Provide the (X, Y) coordinate of the cell's center where the given text is located.  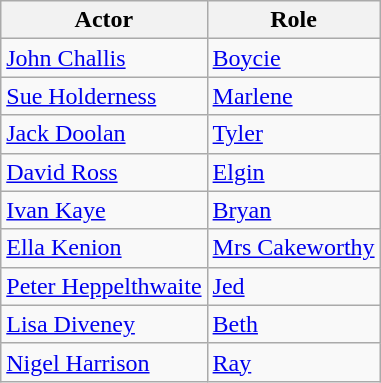
Jed (294, 286)
Actor (104, 20)
Nigel Harrison (104, 362)
Peter Heppelthwaite (104, 286)
Ivan Kaye (104, 210)
Ella Kenion (104, 248)
Beth (294, 324)
Bryan (294, 210)
Mrs Cakeworthy (294, 248)
Sue Holderness (104, 96)
Ray (294, 362)
Marlene (294, 96)
Role (294, 20)
Lisa Diveney (104, 324)
John Challis (104, 58)
Jack Doolan (104, 134)
Elgin (294, 172)
David Ross (104, 172)
Tyler (294, 134)
Boycie (294, 58)
